Pinpoint the cell where the given text exists, returning its (X, Y) midpoint coordinate. 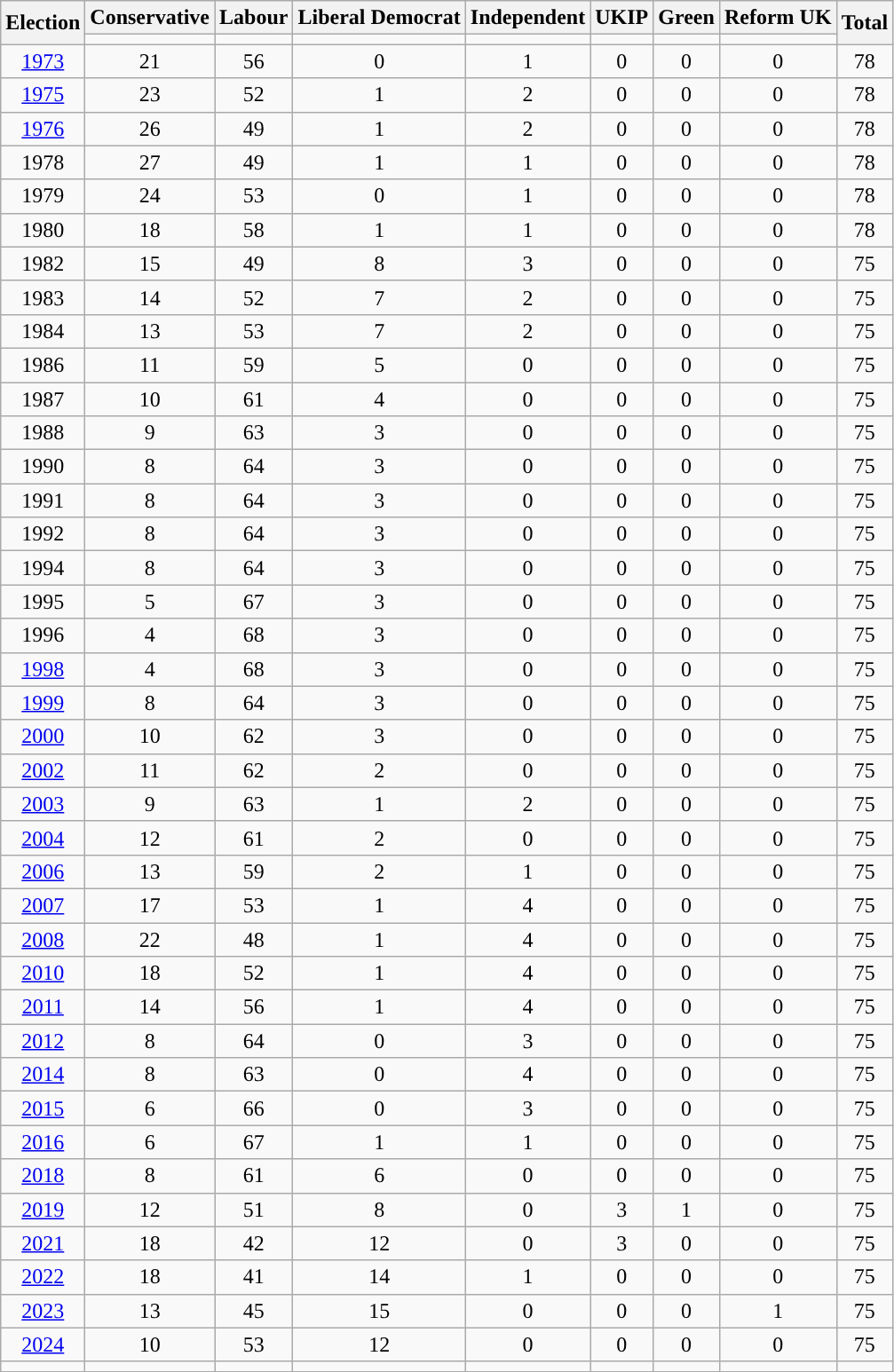
24 (150, 196)
2016 (43, 1142)
51 (254, 1210)
Total (865, 23)
1979 (43, 196)
2011 (43, 1007)
2010 (43, 974)
1984 (43, 331)
21 (150, 61)
58 (254, 230)
Labour (254, 18)
1998 (43, 669)
Conservative (150, 18)
1980 (43, 230)
1992 (43, 534)
2019 (43, 1210)
2015 (43, 1108)
1995 (43, 602)
2023 (43, 1311)
1978 (43, 162)
2018 (43, 1176)
UKIP (621, 18)
22 (150, 940)
42 (254, 1243)
2012 (43, 1041)
2004 (43, 838)
Reform UK (778, 18)
Green (687, 18)
2003 (43, 804)
1994 (43, 568)
26 (150, 129)
17 (150, 905)
1988 (43, 433)
Liberal Democrat (379, 18)
1983 (43, 297)
1982 (43, 264)
2014 (43, 1075)
Independent (527, 18)
1999 (43, 703)
27 (150, 162)
1996 (43, 635)
1976 (43, 129)
66 (254, 1108)
23 (150, 95)
Election (43, 23)
2021 (43, 1243)
2007 (43, 905)
2022 (43, 1277)
45 (254, 1311)
48 (254, 940)
1991 (43, 501)
1987 (43, 398)
2006 (43, 871)
2024 (43, 1344)
2000 (43, 737)
1975 (43, 95)
1990 (43, 467)
1973 (43, 61)
2002 (43, 770)
2008 (43, 940)
41 (254, 1277)
1986 (43, 365)
